Scan for the cell matching the given text and deliver its (x, y) coordinate at center. 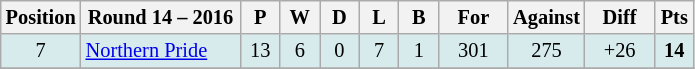
Northern Pride (161, 51)
B (419, 17)
275 (546, 51)
0 (340, 51)
6 (300, 51)
L (379, 17)
1 (419, 51)
301 (474, 51)
Pts (674, 17)
W (300, 17)
For (474, 17)
14 (674, 51)
P (260, 17)
D (340, 17)
13 (260, 51)
Against (546, 17)
Position (41, 17)
Round 14 – 2016 (161, 17)
+26 (620, 51)
Diff (620, 17)
